Search for the cell housing the specified text and yield its [X, Y] center coordinate. 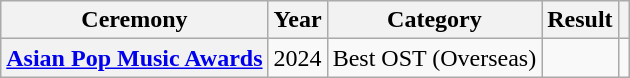
2024 [298, 58]
Category [434, 20]
Result [580, 20]
Asian Pop Music Awards [134, 58]
Best OST (Overseas) [434, 58]
Ceremony [134, 20]
Year [298, 20]
